Capture the cell that displays the provided text and extract its [X, Y] central coordinate. 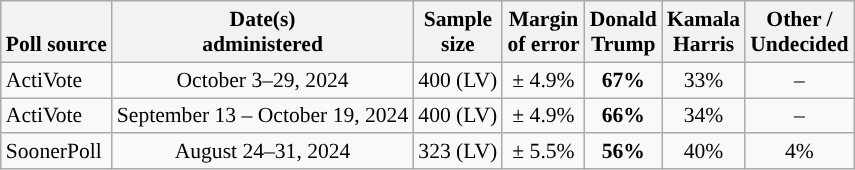
Marginof error [543, 32]
Samplesize [458, 32]
66% [624, 116]
August 24–31, 2024 [262, 152]
Poll source [56, 32]
323 (LV) [458, 152]
KamalaHarris [704, 32]
40% [704, 152]
September 13 – October 19, 2024 [262, 116]
56% [624, 152]
Date(s)administered [262, 32]
34% [704, 116]
DonaldTrump [624, 32]
33% [704, 80]
4% [799, 152]
Other /Undecided [799, 32]
SoonerPoll [56, 152]
67% [624, 80]
October 3–29, 2024 [262, 80]
± 5.5% [543, 152]
